Pinpoint the cell where the given text exists, returning its [X, Y] midpoint coordinate. 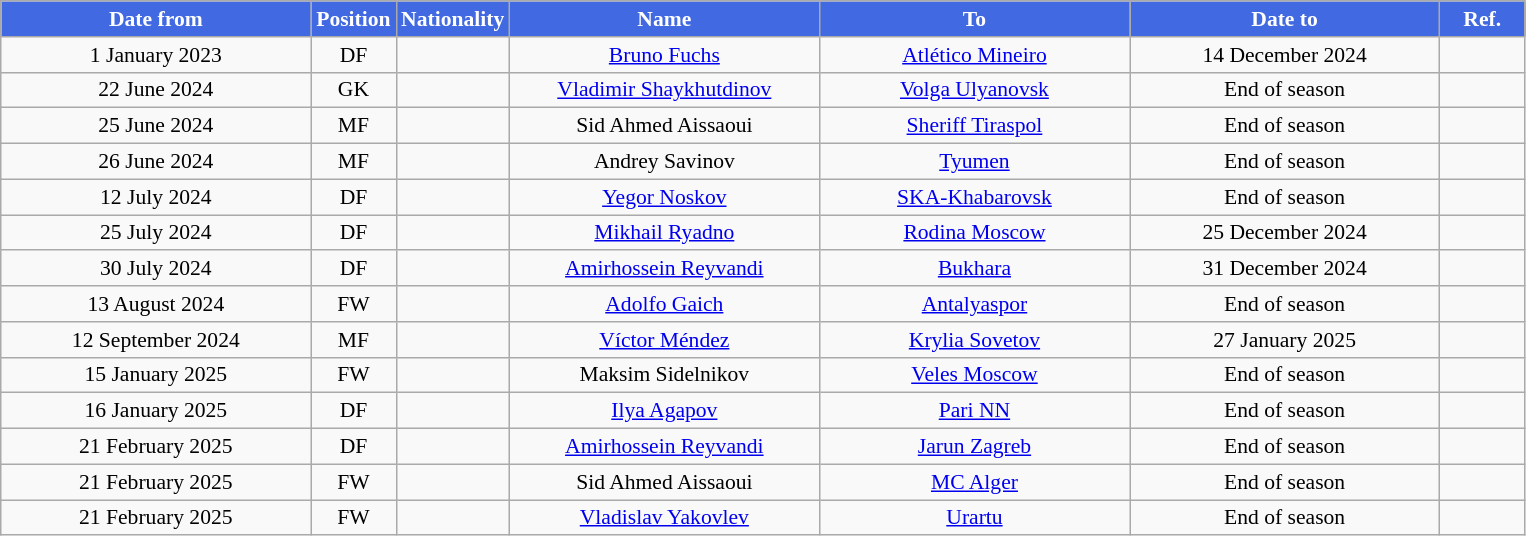
27 January 2025 [1285, 340]
Urartu [974, 518]
Yegor Noskov [664, 197]
Atlético Mineiro [974, 55]
31 December 2024 [1285, 269]
15 January 2025 [156, 375]
1 January 2023 [156, 55]
30 July 2024 [156, 269]
Date to [1285, 19]
Bruno Fuchs [664, 55]
12 July 2024 [156, 197]
Bukhara [974, 269]
MC Alger [974, 482]
Adolfo Gaich [664, 304]
25 July 2024 [156, 233]
GK [354, 90]
To [974, 19]
Víctor Méndez [664, 340]
Sheriff Tiraspol [974, 126]
25 June 2024 [156, 126]
13 August 2024 [156, 304]
Mikhail Ryadno [664, 233]
Pari NN [974, 411]
Jarun Zagreb [974, 447]
SKA-Khabarovsk [974, 197]
Nationality [452, 19]
Antalyaspor [974, 304]
Veles Moscow [974, 375]
Volga Ulyanovsk [974, 90]
26 June 2024 [156, 162]
Ilya Agapov [664, 411]
Krylia Sovetov [974, 340]
14 December 2024 [1285, 55]
Andrey Savinov [664, 162]
Ref. [1482, 19]
Rodina Moscow [974, 233]
Vladislav Yakovlev [664, 518]
Date from [156, 19]
Vladimir Shaykhutdinov [664, 90]
16 January 2025 [156, 411]
Position [354, 19]
Maksim Sidelnikov [664, 375]
12 September 2024 [156, 340]
Name [664, 19]
25 December 2024 [1285, 233]
Tyumen [974, 162]
22 June 2024 [156, 90]
